Return the [x, y] coordinate for the center point of the cell that contains the specified text.  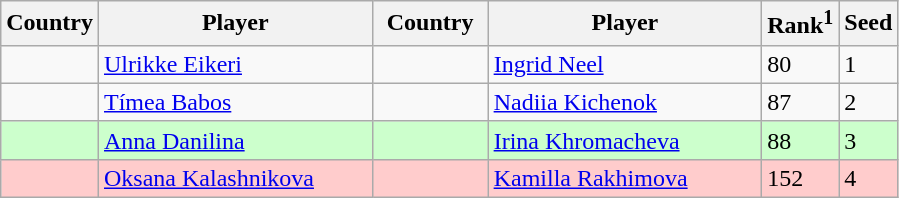
87 [800, 102]
Rank1 [800, 24]
80 [800, 64]
Nadiia Kichenok [625, 102]
2 [868, 102]
Tímea Babos [235, 102]
88 [800, 140]
Irina Khromacheva [625, 140]
3 [868, 140]
Kamilla Rakhimova [625, 178]
Seed [868, 24]
Ulrikke Eikeri [235, 64]
1 [868, 64]
4 [868, 178]
152 [800, 178]
Ingrid Neel [625, 64]
Oksana Kalashnikova [235, 178]
Anna Danilina [235, 140]
